Locate the cell with the specified text and output its (X, Y) center coordinate. 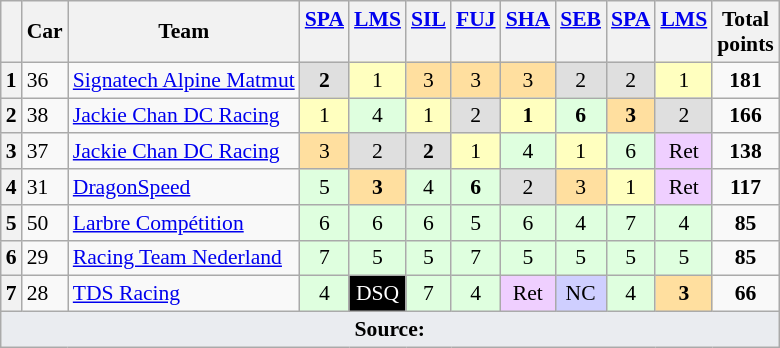
117 (746, 187)
181 (746, 80)
28 (45, 294)
138 (746, 152)
DragonSpeed (184, 187)
31 (45, 187)
DSQ (378, 294)
TDS Racing (184, 294)
36 (45, 80)
SIL (428, 32)
Team (184, 32)
38 (45, 116)
Totalpoints (746, 32)
Racing Team Nederland (184, 258)
50 (45, 223)
Car (45, 32)
Larbre Compétition (184, 223)
NC (580, 294)
SHA (528, 32)
66 (746, 294)
166 (746, 116)
37 (45, 152)
Signatech Alpine Matmut (184, 80)
FUJ (476, 32)
Source: (390, 330)
SEB (580, 32)
29 (45, 258)
